Output the (x, y) coordinate of the center of the cell containing the given text.  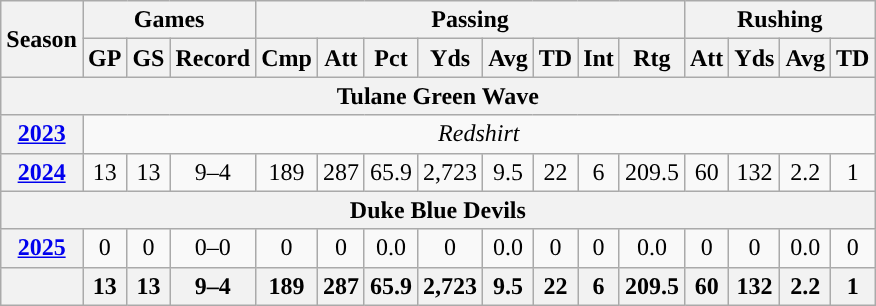
Redshirt (478, 134)
2023 (42, 134)
GS (148, 58)
Tulane Green Wave (438, 96)
2025 (42, 248)
Rtg (652, 58)
Duke Blue Devils (438, 210)
Pct (390, 58)
Int (599, 58)
Cmp (287, 58)
Passing (470, 20)
GP (104, 58)
Rushing (780, 20)
Record (213, 58)
0–0 (213, 248)
Season (42, 39)
2024 (42, 172)
Games (168, 20)
